Search for the cell housing the specified text and yield its [X, Y] center coordinate. 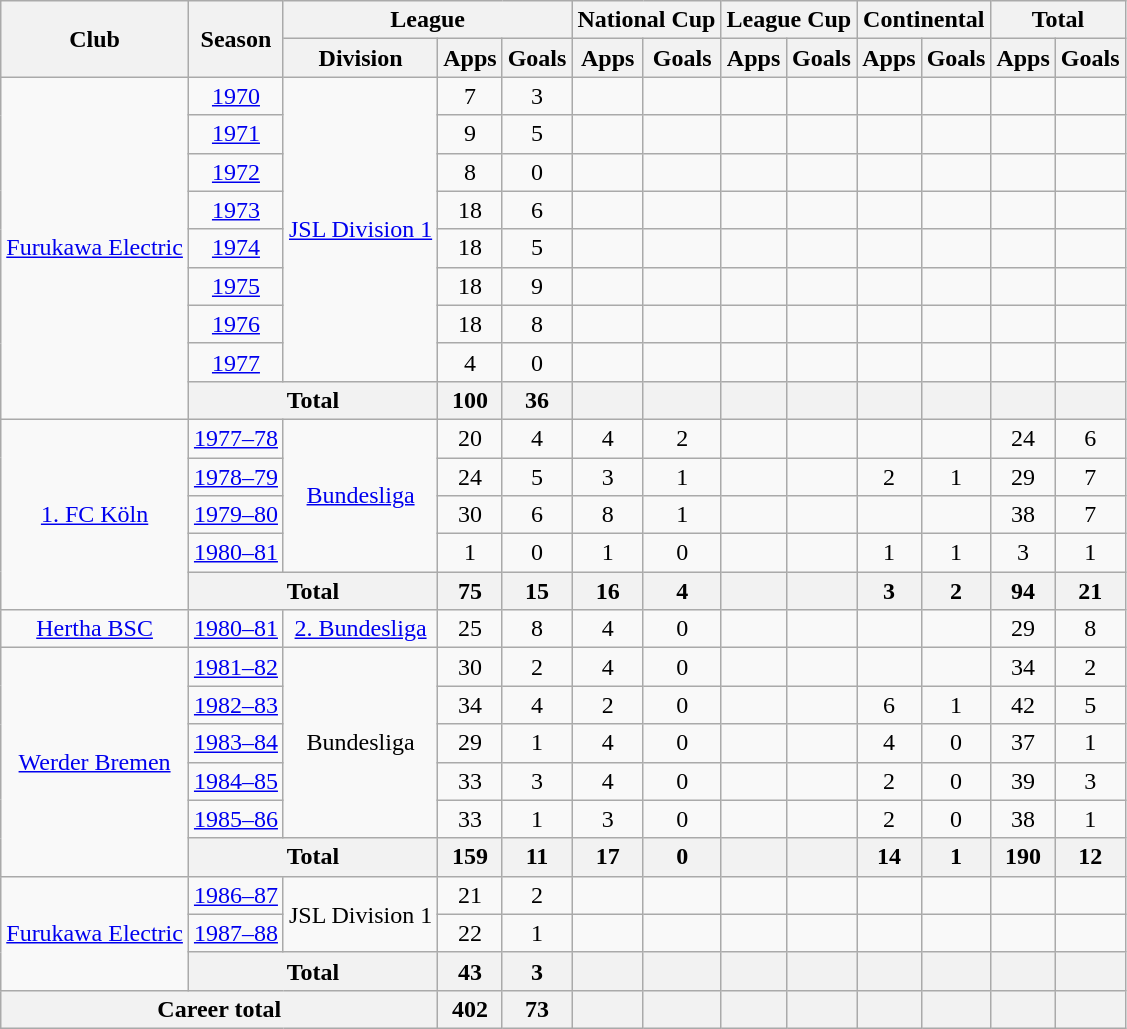
Werder Bremen [95, 762]
42 [1023, 705]
43 [470, 971]
159 [470, 857]
1971 [236, 134]
1982–83 [236, 705]
11 [537, 857]
2. Bundesliga [360, 629]
1985–86 [236, 819]
1987–88 [236, 933]
1978–79 [236, 477]
75 [470, 591]
22 [470, 933]
1975 [236, 286]
Club [95, 39]
League [427, 20]
16 [608, 591]
17 [608, 857]
402 [470, 1009]
1984–85 [236, 781]
Division [360, 58]
190 [1023, 857]
73 [537, 1009]
1986–87 [236, 895]
1976 [236, 324]
36 [537, 400]
39 [1023, 781]
15 [537, 591]
12 [1090, 857]
Continental [924, 20]
1977–78 [236, 438]
Career total [220, 1009]
37 [1023, 743]
1974 [236, 248]
20 [470, 438]
League Cup [789, 20]
1983–84 [236, 743]
1. FC Köln [95, 514]
25 [470, 629]
1972 [236, 172]
Season [236, 39]
94 [1023, 591]
1981–82 [236, 667]
1979–80 [236, 515]
National Cup [646, 20]
1977 [236, 362]
1970 [236, 96]
1973 [236, 210]
Hertha BSC [95, 629]
100 [470, 400]
14 [889, 857]
